Determine the (x, y) coordinate at the center of the cell enclosing the given text.  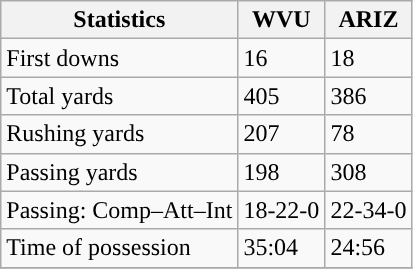
WVU (282, 20)
78 (368, 134)
Total yards (120, 96)
386 (368, 96)
198 (282, 172)
22-34-0 (368, 210)
ARIZ (368, 20)
308 (368, 172)
Passing: Comp–Att–Int (120, 210)
First downs (120, 58)
Rushing yards (120, 134)
18-22-0 (282, 210)
405 (282, 96)
Passing yards (120, 172)
Statistics (120, 20)
18 (368, 58)
16 (282, 58)
24:56 (368, 248)
207 (282, 134)
35:04 (282, 248)
Time of possession (120, 248)
